For the text-containing cell, return its midpoint in [X, Y] coordinate format. 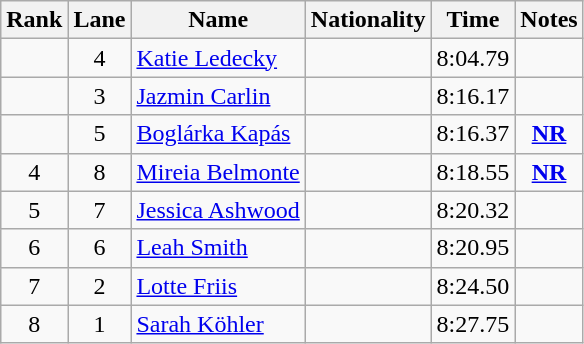
8:20.95 [473, 248]
Nationality [368, 20]
8:18.55 [473, 172]
8:27.75 [473, 324]
8:16.17 [473, 96]
Time [473, 20]
Katie Ledecky [218, 58]
8:20.32 [473, 210]
8:24.50 [473, 286]
Rank [34, 20]
Sarah Köhler [218, 324]
Lotte Friis [218, 286]
1 [100, 324]
8:16.37 [473, 134]
Boglárka Kapás [218, 134]
Leah Smith [218, 248]
Mireia Belmonte [218, 172]
2 [100, 286]
8:04.79 [473, 58]
Lane [100, 20]
Name [218, 20]
Jazmin Carlin [218, 96]
Jessica Ashwood [218, 210]
Notes [549, 20]
3 [100, 96]
